From the cell containing the given text, extract its center point as [x, y] coordinate. 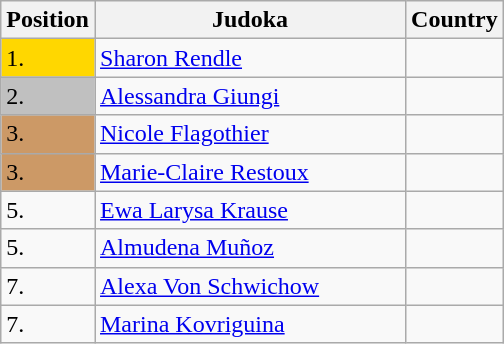
Judoka [250, 20]
Sharon Rendle [250, 58]
Marina Kovriguina [250, 324]
Country [455, 20]
Ewa Larysa Krause [250, 210]
Alexa Von Schwichow [250, 286]
Nicole Flagothier [250, 134]
Almudena Muñoz [250, 248]
Position [48, 20]
Alessandra Giungi [250, 96]
2. [48, 96]
Marie-Claire Restoux [250, 172]
1. [48, 58]
